Return the [X, Y] coordinate for the center point of the cell that contains the specified text.  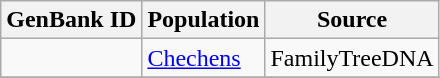
Population [204, 20]
Source [352, 20]
Chechens [204, 58]
GenBank ID [72, 20]
FamilyTreeDNA [352, 58]
